Determine the [X, Y] coordinate at the center of the cell enclosing the given text.  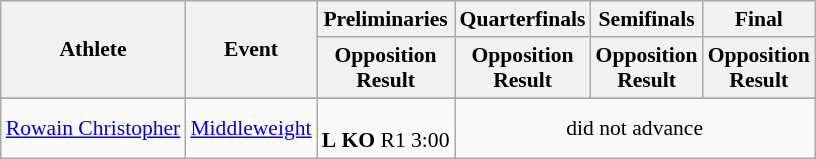
Athlete [94, 50]
Rowain Christopher [94, 128]
did not advance [635, 128]
Middleweight [250, 128]
Quarterfinals [523, 19]
Event [250, 50]
Semifinals [647, 19]
Preliminaries [386, 19]
L KO R1 3:00 [386, 128]
Final [759, 19]
